Return (x, y) of the center of cell containing provided text 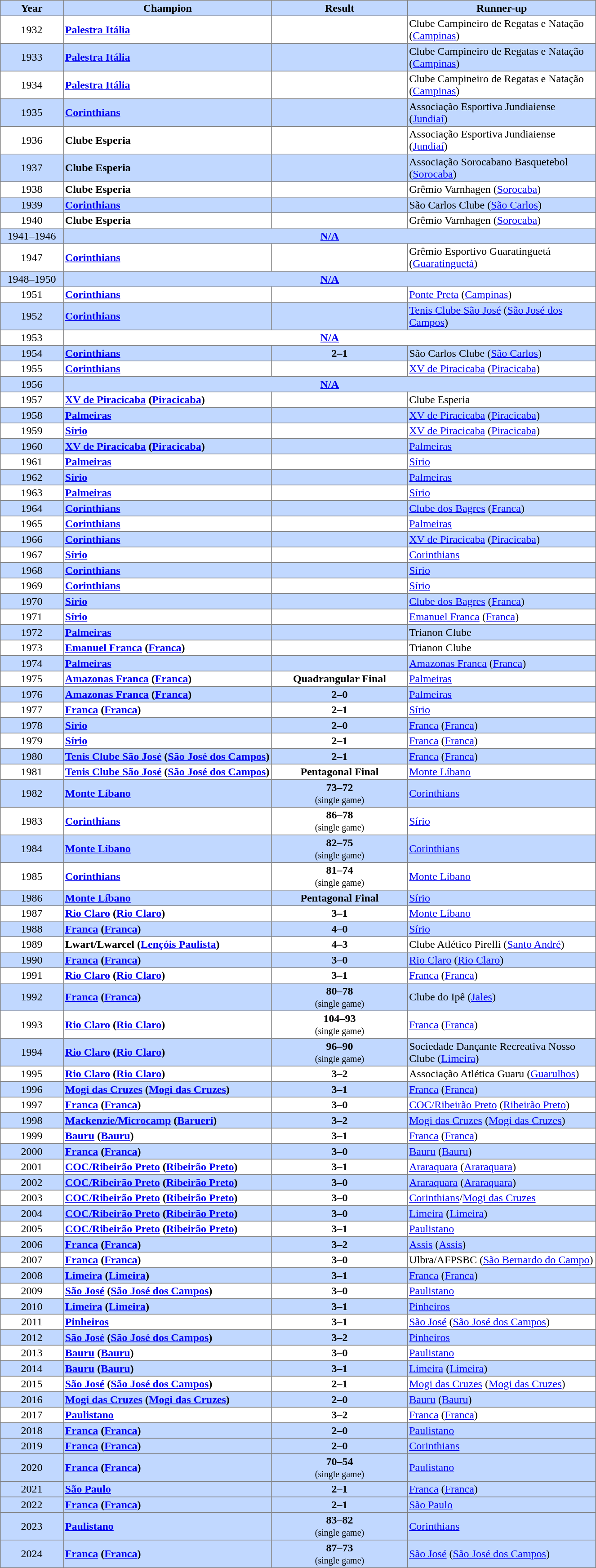
1995 (31, 1074)
1987 (31, 913)
Mackenzie/Microcamp (Barueri) (167, 1120)
1959 (31, 431)
2009 (31, 1291)
2010 (31, 1306)
86–78(single game) (339, 821)
1936 (31, 140)
1960 (31, 446)
1940 (31, 220)
96–90(single game) (339, 1053)
2017 (31, 1415)
1977 (31, 710)
2002 (31, 1182)
Lwart/Lwarcel (Lençóis Paulista) (167, 944)
1986 (31, 898)
1992 (31, 997)
1971 (31, 617)
2007 (31, 1260)
1993 (31, 1025)
1980 (31, 756)
4–3 (339, 944)
Grêmio Esportivo Guaratinguetá (Guaratinguetá) (502, 258)
2006 (31, 1244)
1976 (31, 694)
70–54(single game) (339, 1468)
2003 (31, 1198)
2016 (31, 1399)
1958 (31, 415)
1962 (31, 477)
1966 (31, 539)
1947 (31, 258)
1935 (31, 113)
87–73(single game) (339, 1554)
1975 (31, 679)
1941–1946 (31, 236)
1998 (31, 1120)
2023 (31, 1526)
83–82(single game) (339, 1526)
1956 (31, 384)
1984 (31, 849)
Quadrangular Final (339, 679)
2012 (31, 1337)
2022 (31, 1505)
1981 (31, 772)
1938 (31, 189)
1965 (31, 524)
Clube Atlético Pirelli (Santo André) (502, 944)
2004 (31, 1213)
1996 (31, 1089)
1979 (31, 741)
81–74(single game) (339, 876)
Corinthians/Mogi das Cruzes (502, 1198)
1953 (31, 338)
1963 (31, 493)
1937 (31, 168)
1934 (31, 85)
Champion (167, 8)
2019 (31, 1446)
1988 (31, 929)
2011 (31, 1322)
Ulbra/AFPSBC (São Bernardo do Campo) (502, 1260)
1948–1950 (31, 279)
104–93(single game) (339, 1025)
1978 (31, 725)
4–0 (339, 929)
1994 (31, 1053)
Ponte Preta (Campinas) (502, 294)
1964 (31, 508)
1933 (31, 58)
2013 (31, 1353)
2000 (31, 1151)
2020 (31, 1468)
1983 (31, 821)
1989 (31, 944)
1967 (31, 555)
73–72(single game) (339, 794)
1997 (31, 1105)
1990 (31, 960)
2001 (31, 1167)
Runner-up (502, 8)
1955 (31, 369)
82–75(single game) (339, 849)
Clube do Ipê (Jales) (502, 997)
1991 (31, 975)
1957 (31, 400)
2005 (31, 1229)
2014 (31, 1368)
1951 (31, 294)
1932 (31, 30)
Result (339, 8)
1985 (31, 876)
1972 (31, 632)
2024 (31, 1554)
1954 (31, 353)
1974 (31, 663)
Associação Sorocabano Basquetebol (Sorocaba) (502, 168)
Assis (Assis) (502, 1244)
2018 (31, 1430)
2008 (31, 1275)
Associação Atlética Guaru (Guarulhos) (502, 1074)
1939 (31, 205)
Year (31, 8)
1952 (31, 316)
1968 (31, 570)
2015 (31, 1384)
1982 (31, 794)
1970 (31, 601)
2021 (31, 1489)
1969 (31, 586)
1961 (31, 462)
1973 (31, 648)
80–78(single game) (339, 997)
Sociedade Dançante Recreativa Nosso Clube (Limeira) (502, 1053)
1999 (31, 1136)
